Determine the (x, y) coordinate at the center of the cell enclosing the given text.  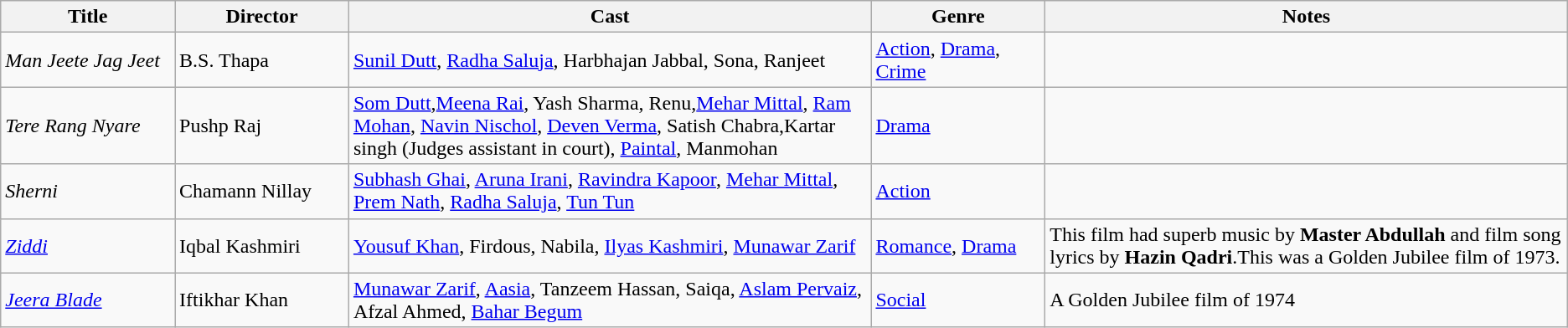
Tere Rang Nyare (88, 126)
Subhash Ghai, Aruna Irani, Ravindra Kapoor, Mehar Mittal, Prem Nath, Radha Saluja, Tun Tun (610, 191)
Drama (958, 126)
Man Jeete Jag Jeet (88, 60)
Iftikhar Khan (262, 300)
Director (262, 17)
Iqbal Kashmiri (262, 246)
Action, Drama, Crime (958, 60)
Title (88, 17)
Pushp Raj (262, 126)
Action (958, 191)
Ziddi (88, 246)
Yousuf Khan, Firdous, Nabila, Ilyas Kashmiri, Munawar Zarif (610, 246)
Chamann Nillay (262, 191)
Notes (1307, 17)
This film had superb music by Master Abdullah and film song lyrics by Hazin Qadri.This was a Golden Jubilee film of 1973. (1307, 246)
Sherni (88, 191)
Jeera Blade (88, 300)
A Golden Jubilee film of 1974 (1307, 300)
B.S. Thapa (262, 60)
Genre (958, 17)
Social (958, 300)
Sunil Dutt, Radha Saluja, Harbhajan Jabbal, Sona, Ranjeet (610, 60)
Romance, Drama (958, 246)
Cast (610, 17)
Munawar Zarif, Aasia, Tanzeem Hassan, Saiqa, Aslam Pervaiz, Afzal Ahmed, Bahar Begum (610, 300)
